Output the [x, y] coordinate of the center of the cell containing the given text.  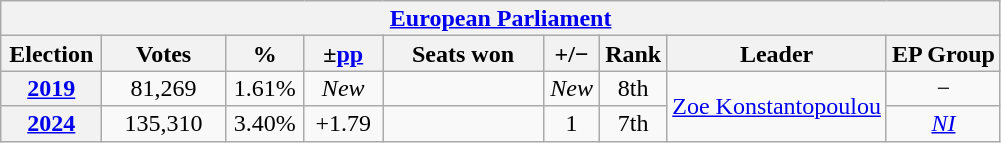
3.40% [264, 124]
Election [52, 54]
+/− [572, 54]
Seats won [462, 54]
Rank [634, 54]
2019 [52, 88]
2024 [52, 124]
NI [943, 124]
±pp [344, 54]
Zoe Konstantopoulou [777, 106]
% [264, 54]
Votes [164, 54]
EP Group [943, 54]
Leader [777, 54]
7th [634, 124]
European Parliament [501, 18]
81,269 [164, 88]
1 [572, 124]
135,310 [164, 124]
+1.79 [344, 124]
1.61% [264, 88]
8th [634, 88]
− [943, 88]
